Scan for the cell matching the given text and deliver its (x, y) coordinate at center. 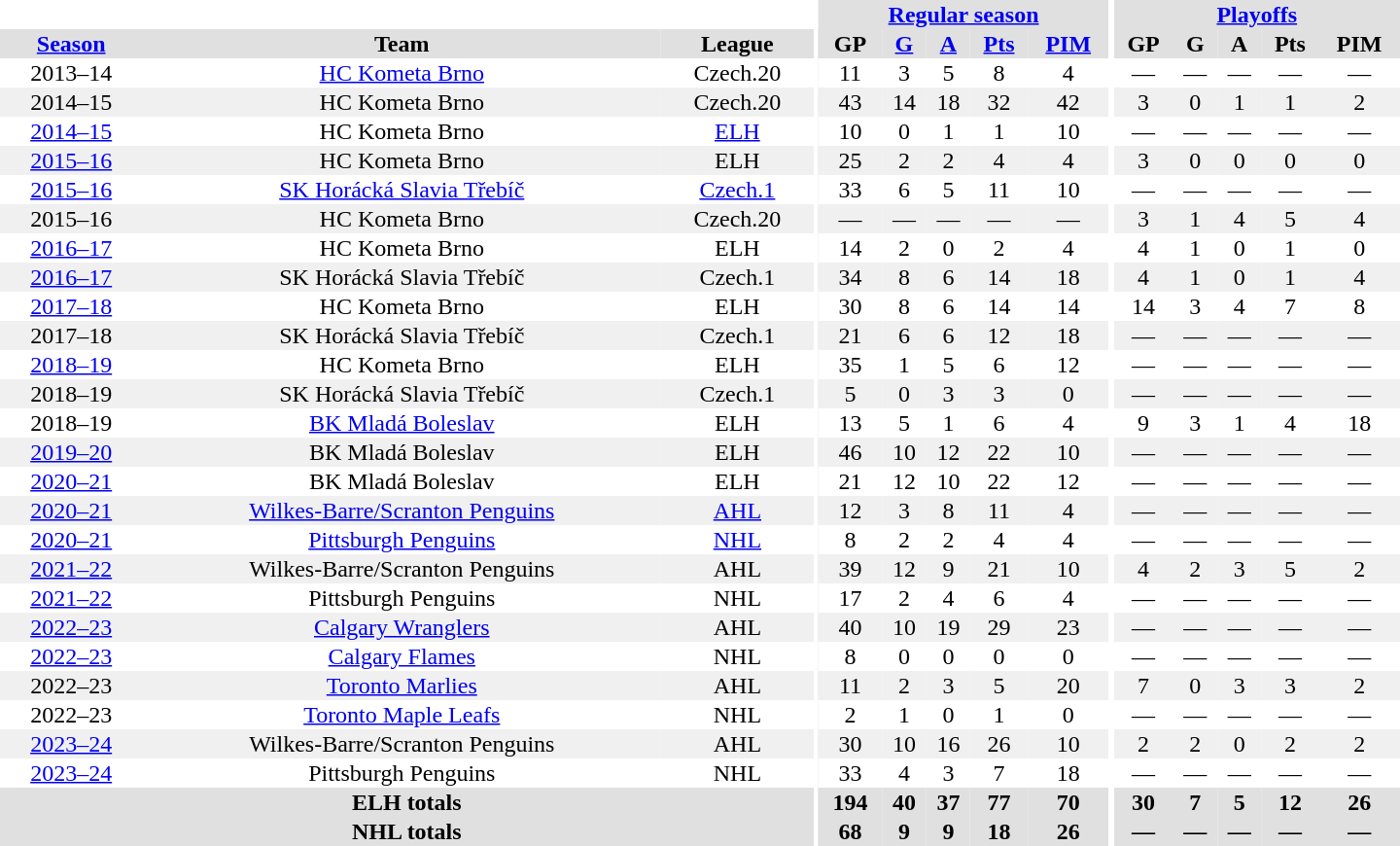
NHL totals (406, 831)
34 (851, 277)
37 (949, 802)
17 (851, 598)
42 (1068, 102)
35 (851, 365)
68 (851, 831)
23 (1068, 627)
46 (851, 452)
25 (851, 160)
77 (999, 802)
13 (851, 423)
194 (851, 802)
Season (71, 44)
16 (949, 744)
ELH totals (406, 802)
70 (1068, 802)
Toronto Marlies (402, 686)
19 (949, 627)
43 (851, 102)
Playoffs (1257, 15)
32 (999, 102)
Team (402, 44)
2019–20 (71, 452)
Calgary Flames (402, 656)
29 (999, 627)
Calgary Wranglers (402, 627)
Regular season (964, 15)
20 (1068, 686)
39 (851, 569)
League (737, 44)
2013–14 (71, 73)
Toronto Maple Leafs (402, 715)
